Scan for the cell matching the given text and deliver its (x, y) coordinate at center. 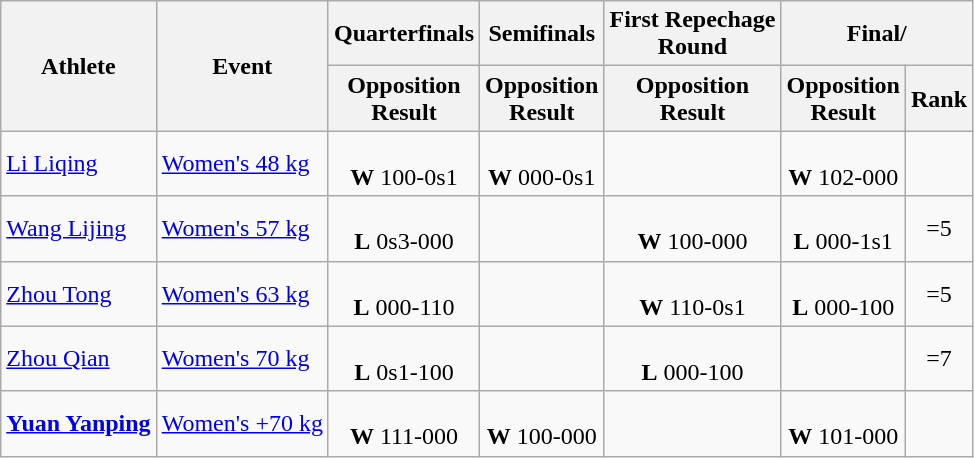
Zhou Qian (78, 358)
L 0s3-000 (404, 228)
W 110-0s1 (692, 294)
W 101-000 (843, 424)
Quarterfinals (404, 34)
Wang Lijing (78, 228)
W 102-000 (843, 164)
L 000-110 (404, 294)
=7 (938, 358)
Final/ (877, 34)
Athlete (78, 66)
W 111-000 (404, 424)
Women's 63 kg (242, 294)
W 000-0s1 (542, 164)
L 000-1s1 (843, 228)
Women's 57 kg (242, 228)
W 100-0s1 (404, 164)
Event (242, 66)
L 0s1-100 (404, 358)
Rank (938, 98)
First Repechage Round (692, 34)
Li Liqing (78, 164)
Women's 70 kg (242, 358)
Zhou Tong (78, 294)
Women's 48 kg (242, 164)
Yuan Yanping (78, 424)
Semifinals (542, 34)
Women's +70 kg (242, 424)
